Output the (X, Y) coordinate of the center of the cell containing the given text.  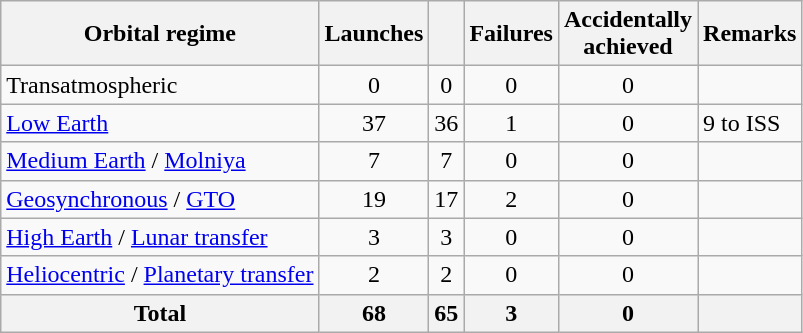
High Earth / Lunar transfer (160, 237)
Total (160, 313)
Low Earth (160, 123)
9 to ISS (750, 123)
68 (374, 313)
37 (374, 123)
Accidentallyachieved (628, 34)
Orbital regime (160, 34)
65 (446, 313)
Transatmospheric (160, 85)
36 (446, 123)
Geosynchronous / GTO (160, 199)
Remarks (750, 34)
Heliocentric / Planetary transfer (160, 275)
17 (446, 199)
1 (512, 123)
Failures (512, 34)
19 (374, 199)
Launches (374, 34)
Medium Earth / Molniya (160, 161)
